Search for the cell housing the specified text and yield its [x, y] center coordinate. 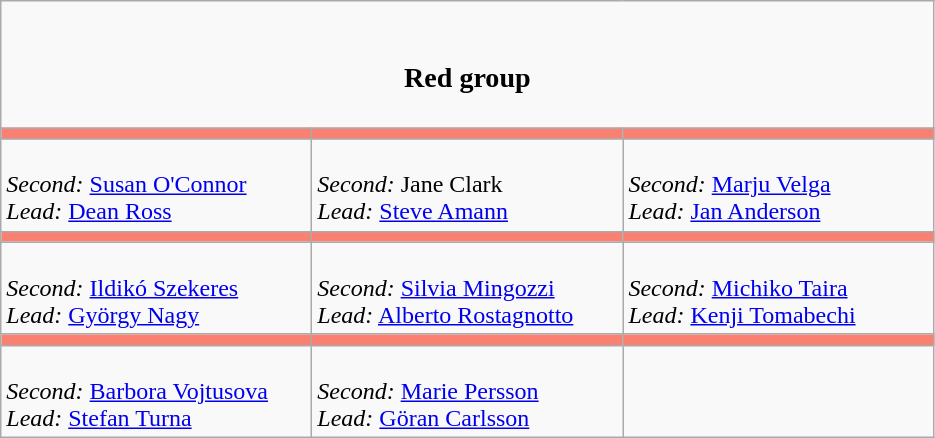
Second: Barbora Vojtusova Lead: Stefan Turna [156, 391]
Second: Silvia Mingozzi Lead: Alberto Rostagnotto [468, 288]
Second: Jane Clark Lead: Steve Amann [468, 185]
Red group [468, 64]
Second: Susan O'Connor Lead: Dean Ross [156, 185]
Second: Michiko Taira Lead: Kenji Tomabechi [778, 288]
Second: Marju Velga Lead: Jan Anderson [778, 185]
Second: Marie Persson Lead: Göran Carlsson [468, 391]
Second: Ildikó Szekeres Lead: György Nagy [156, 288]
